Scan for the cell matching the given text and deliver its [X, Y] coordinate at center. 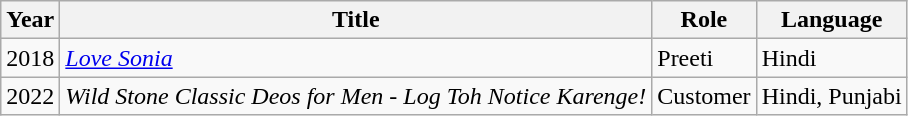
Language [832, 20]
Customer [704, 96]
Role [704, 20]
Preeti [704, 58]
2022 [30, 96]
Title [356, 20]
Hindi [832, 58]
Hindi, Punjabi [832, 96]
Love Sonia [356, 58]
Year [30, 20]
Wild Stone Classic Deos for Men - Log Toh Notice Karenge! [356, 96]
2018 [30, 58]
